Pinpoint the cell where the given text exists, returning its (X, Y) midpoint coordinate. 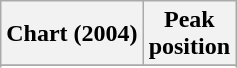
Chart (2004) (72, 34)
Peakposition (189, 34)
